For the text-containing cell, return its midpoint in [x, y] coordinate format. 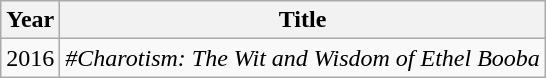
2016 [30, 58]
Title [303, 20]
#Charotism: The Wit and Wisdom of Ethel Booba [303, 58]
Year [30, 20]
